Search for the cell housing the specified text and yield its [x, y] center coordinate. 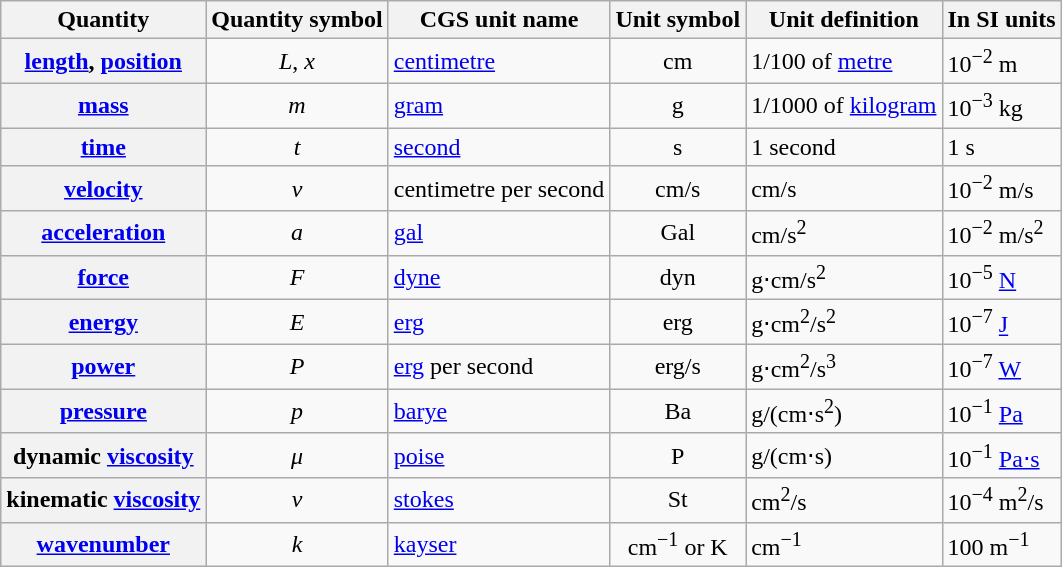
100 m−1 [1002, 544]
poise [499, 456]
kayser [499, 544]
cm−1 or K [678, 544]
erg/s [678, 366]
L, x [297, 62]
1 second [844, 147]
centimetre per second [499, 188]
gal [499, 234]
dyne [499, 278]
Unit definition [844, 20]
10−1 Pa⋅s [1002, 456]
g⋅cm/s2 [844, 278]
cm [678, 62]
cm−1 [844, 544]
1/1000 of kilogram [844, 106]
Unit symbol [678, 20]
stokes [499, 500]
ν [297, 500]
cm2/s [844, 500]
second [499, 147]
CGS unit name [499, 20]
velocity [104, 188]
g⋅cm2/s3 [844, 366]
1 s [1002, 147]
acceleration [104, 234]
wavenumber [104, 544]
F [297, 278]
St [678, 500]
g⋅cm2/s2 [844, 322]
g/(cm⋅s2) [844, 412]
pressure [104, 412]
dyn [678, 278]
10−4 m2/s [1002, 500]
Quantity [104, 20]
10−2 m [1002, 62]
g/(cm⋅s) [844, 456]
Quantity symbol [297, 20]
10−2 m/s [1002, 188]
E [297, 322]
In SI units [1002, 20]
10−5 N [1002, 278]
10−1 Pa [1002, 412]
dynamic viscosity [104, 456]
10−7 W [1002, 366]
time [104, 147]
force [104, 278]
length, position [104, 62]
gram [499, 106]
p [297, 412]
centimetre [499, 62]
a [297, 234]
m [297, 106]
kinematic viscosity [104, 500]
barye [499, 412]
1/100 of metre [844, 62]
cm/s2 [844, 234]
t [297, 147]
s [678, 147]
v [297, 188]
10−3 kg [1002, 106]
energy [104, 322]
10−7 J [1002, 322]
power [104, 366]
g [678, 106]
μ [297, 456]
erg per second [499, 366]
k [297, 544]
10−2 m/s2 [1002, 234]
mass [104, 106]
Ba [678, 412]
Gal [678, 234]
